Identify which cell holds the provided text, then report its (x, y) central coordinate. 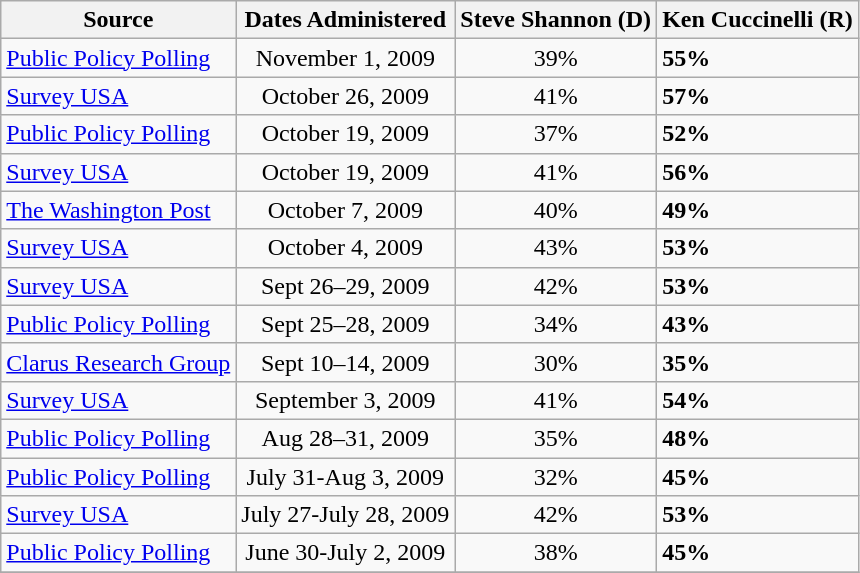
July 27-July 28, 2009 (346, 515)
32% (556, 477)
48% (758, 438)
54% (758, 400)
57% (758, 96)
40% (556, 210)
Clarus Research Group (118, 362)
July 31-Aug 3, 2009 (346, 477)
55% (758, 58)
30% (556, 362)
Source (118, 20)
October 7, 2009 (346, 210)
37% (556, 134)
Steve Shannon (D) (556, 20)
November 1, 2009 (346, 58)
49% (758, 210)
Sept 25–28, 2009 (346, 324)
June 30-July 2, 2009 (346, 553)
34% (556, 324)
Sept 10–14, 2009 (346, 362)
Dates Administered (346, 20)
52% (758, 134)
Ken Cuccinelli (R) (758, 20)
56% (758, 172)
Sept 26–29, 2009 (346, 286)
October 4, 2009 (346, 248)
October 26, 2009 (346, 96)
38% (556, 553)
The Washington Post (118, 210)
39% (556, 58)
Aug 28–31, 2009 (346, 438)
September 3, 2009 (346, 400)
